Return the [x, y] coordinate for the center point of the cell that contains the specified text.  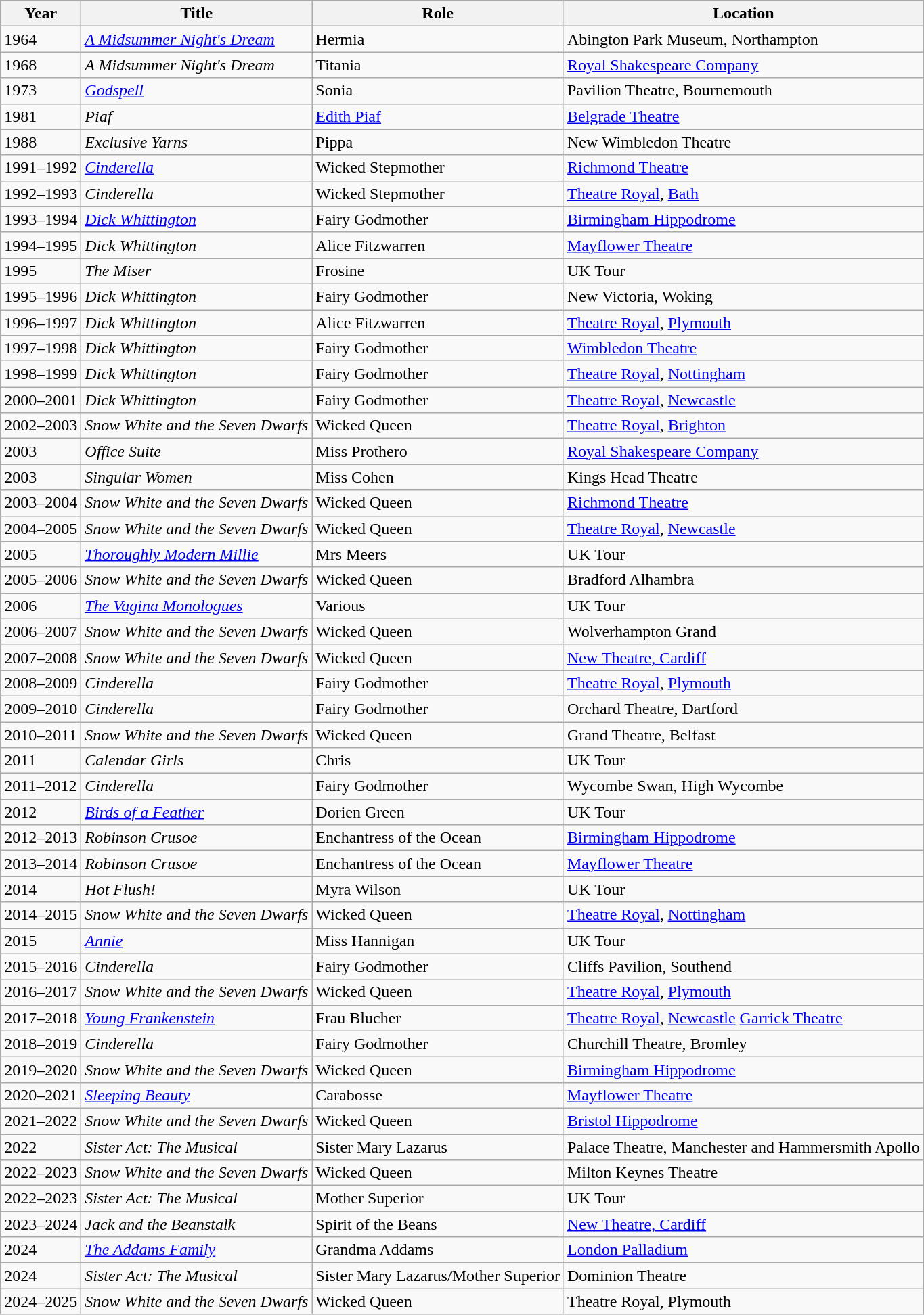
1997–1998 [41, 349]
2006–2007 [41, 631]
Dominion Theatre [743, 1276]
1996–1997 [41, 323]
Dorien Green [438, 812]
Annie [196, 941]
1993–1994 [41, 219]
Various [438, 606]
2022 [41, 1147]
2021–2022 [41, 1121]
2011 [41, 761]
2010–2011 [41, 734]
1992–1993 [41, 194]
Orchard Theatre, Dartford [743, 709]
1973 [41, 91]
Mother Superior [438, 1199]
1964 [41, 39]
2005–2006 [41, 580]
1998–1999 [41, 374]
London Palladium [743, 1250]
Kings Head Theatre [743, 477]
The Addams Family [196, 1250]
2005 [41, 554]
2014 [41, 889]
Office Suite [196, 451]
Theatre Royal, Newcastle Garrick Theatre [743, 1018]
Role [438, 14]
The Vagina Monologues [196, 606]
2016–2017 [41, 992]
Grand Theatre, Belfast [743, 734]
Milton Keynes Theatre [743, 1173]
Miss Cohen [438, 477]
Miss Prothero [438, 451]
2019–2020 [41, 1069]
Hermia [438, 39]
Exclusive Yarns [196, 142]
Frau Blucher [438, 1018]
Year [41, 14]
Belgrade Theatre [743, 116]
Location [743, 14]
2006 [41, 606]
1995–1996 [41, 296]
Theatre Royal, Brighton [743, 426]
Wimbledon Theatre [743, 349]
Miss Hannigan [438, 941]
Wolverhampton Grand [743, 631]
1968 [41, 65]
Sleeping Beauty [196, 1095]
Mrs Meers [438, 554]
2007–2008 [41, 657]
2004–2005 [41, 529]
Sonia [438, 91]
Bristol Hippodrome [743, 1121]
Thoroughly Modern Millie [196, 554]
Young Frankenstein [196, 1018]
Pavilion Theatre, Bournemouth [743, 91]
Singular Women [196, 477]
Piaf [196, 116]
2009–2010 [41, 709]
1981 [41, 116]
2023–2024 [41, 1224]
1994–1995 [41, 245]
Hot Flush! [196, 889]
Sister Mary Lazarus/Mother Superior [438, 1276]
2020–2021 [41, 1095]
2012 [41, 812]
Grandma Addams [438, 1250]
Birds of a Feather [196, 812]
1988 [41, 142]
Godspell [196, 91]
2002–2003 [41, 426]
New Wimbledon Theatre [743, 142]
Palace Theatre, Manchester and Hammersmith Apollo [743, 1147]
2013–2014 [41, 864]
2011–2012 [41, 786]
The Miser [196, 271]
Titania [438, 65]
Cliffs Pavilion, Southend [743, 966]
Jack and the Beanstalk [196, 1224]
Sister Mary Lazarus [438, 1147]
Theatre Royal, Bath [743, 194]
Frosine [438, 271]
2003–2004 [41, 503]
Pippa [438, 142]
Abington Park Museum, Northampton [743, 39]
Title [196, 14]
2015 [41, 941]
New Victoria, Woking [743, 296]
2024–2025 [41, 1301]
2012–2013 [41, 838]
1995 [41, 271]
2000–2001 [41, 400]
Chris [438, 761]
2015–2016 [41, 966]
2018–2019 [41, 1044]
Carabosse [438, 1095]
Myra Wilson [438, 889]
Edith Piaf [438, 116]
Churchill Theatre, Bromley [743, 1044]
Spirit of the Beans [438, 1224]
2008–2009 [41, 683]
Bradford Alhambra [743, 580]
Calendar Girls [196, 761]
1991–1992 [41, 168]
2017–2018 [41, 1018]
Wycombe Swan, High Wycombe [743, 786]
2014–2015 [41, 915]
